Find where the given text appears and provide that cell's center as (x, y) coordinate. 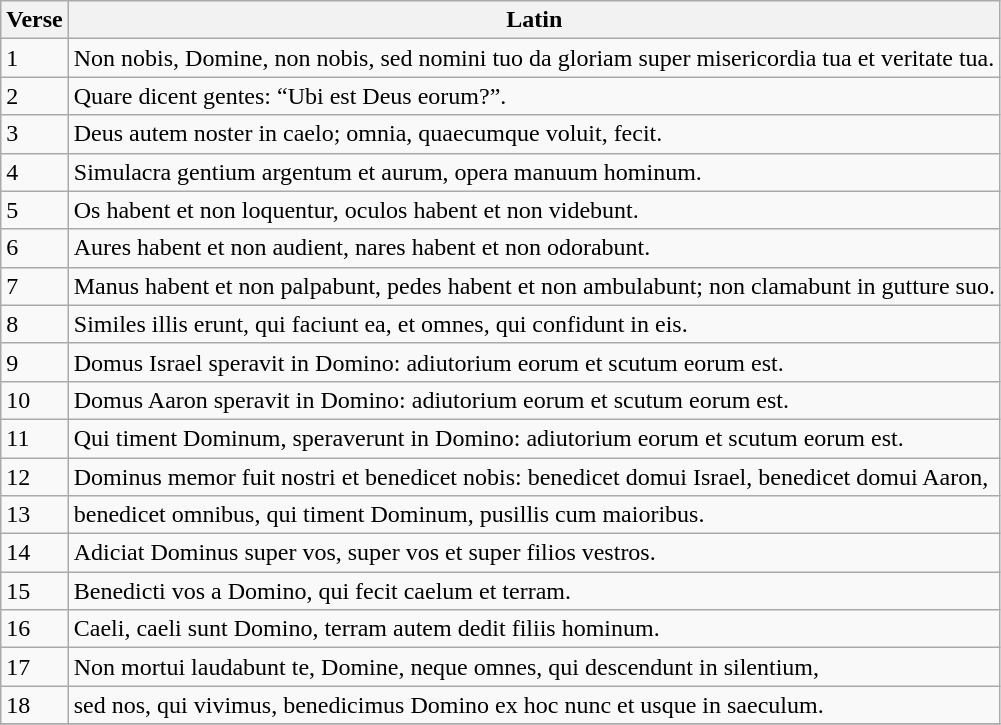
1 (35, 58)
14 (35, 553)
Similes illis erunt, qui faciunt ea, et omnes, qui confidunt in eis. (534, 324)
Domus Aaron speravit in Domino: adiutorium eorum et scutum eorum est. (534, 400)
12 (35, 477)
3 (35, 134)
Qui timent Dominum, speraverunt in Domino: adiutorium eorum et scutum eorum est. (534, 438)
Manus habent et non palpabunt, pedes habent et non ambulabunt; non clamabunt in gutture suo. (534, 286)
Quare dicent gentes: “Ubi est Deus eorum?”. (534, 96)
7 (35, 286)
Dominus memor fuit nostri et benedicet nobis: benedicet domui Israel, benedicet domui Aaron, (534, 477)
9 (35, 362)
13 (35, 515)
benedicet omnibus, qui timent Dominum, pusillis cum maioribus. (534, 515)
Latin (534, 20)
6 (35, 248)
18 (35, 705)
Aures habent et non audient, nares habent et non odorabunt. (534, 248)
Adiciat Dominus super vos, super vos et super filios vestros. (534, 553)
2 (35, 96)
16 (35, 629)
Non nobis, Domine, non nobis, sed nomini tuo da gloriam super misericordia tua et veritate tua. (534, 58)
sed nos, qui vivimus, benedicimus Domino ex hoc nunc et usque in saeculum. (534, 705)
11 (35, 438)
17 (35, 667)
Simulacra gentium argentum et aurum, opera manuum hominum. (534, 172)
Os habent et non loquentur, oculos habent et non videbunt. (534, 210)
4 (35, 172)
15 (35, 591)
Caeli, caeli sunt Domino, terram autem dedit filiis hominum. (534, 629)
Deus autem noster in caelo; omnia, quaecumque voluit, fecit. (534, 134)
5 (35, 210)
Non mortui laudabunt te, Domine, neque omnes, qui descendunt in silentium, (534, 667)
Domus Israel speravit in Domino: adiutorium eorum et scutum eorum est. (534, 362)
10 (35, 400)
8 (35, 324)
Verse (35, 20)
Benedicti vos a Domino, qui fecit caelum et terram. (534, 591)
